For the text-containing cell, return its midpoint in [X, Y] coordinate format. 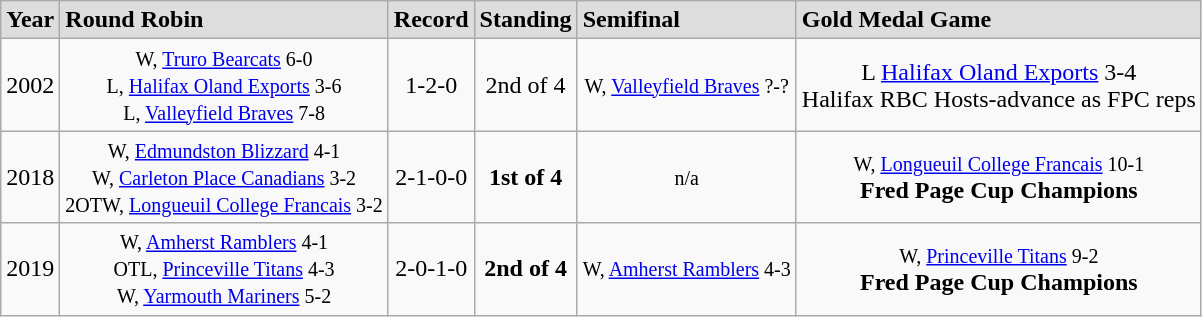
W, Amherst Ramblers 4-3 [686, 269]
1-2-0 [431, 85]
n/a [686, 177]
2019 [30, 269]
W, Edmundston Blizzard 4-1W, Carleton Place Canadians 3-22OTW, Longueuil College Francais 3-2 [224, 177]
2-1-0-0 [431, 177]
1st of 4 [526, 177]
Standing [526, 20]
W, Truro Bearcats 6-0L, Halifax Oland Exports 3-6L, Valleyfield Braves 7-8 [224, 85]
W, Amherst Ramblers 4-1OTL, Princeville Titans 4-3W, Yarmouth Mariners 5-2 [224, 269]
W, Princeville Titans 9-2Fred Page Cup Champions [998, 269]
2018 [30, 177]
Semifinal [686, 20]
2-0-1-0 [431, 269]
Year [30, 20]
Round Robin [224, 20]
W, Valleyfield Braves ?-? [686, 85]
2002 [30, 85]
Gold Medal Game [998, 20]
L Halifax Oland Exports 3-4Halifax RBC Hosts-advance as FPC reps [998, 85]
Record [431, 20]
W, Longueuil College Francais 10-1Fred Page Cup Champions [998, 177]
